Capture the cell that displays the provided text and extract its [x, y] central coordinate. 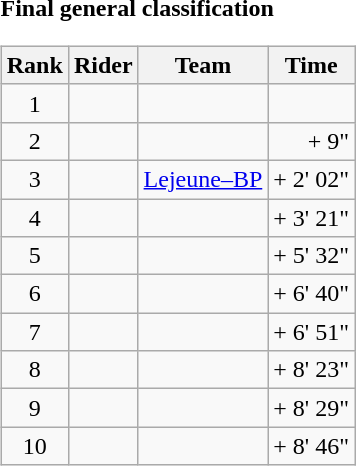
Rider [103, 65]
+ 8' 23" [312, 370]
Team [203, 65]
4 [34, 217]
+ 3' 21" [312, 217]
+ 8' 46" [312, 446]
1 [34, 103]
6 [34, 294]
7 [34, 332]
Rank [34, 65]
+ 5' 32" [312, 256]
+ 8' 29" [312, 408]
8 [34, 370]
10 [34, 446]
9 [34, 408]
+ 9" [312, 141]
Time [312, 65]
2 [34, 141]
+ 2' 02" [312, 179]
Lejeune–BP [203, 179]
5 [34, 256]
+ 6' 51" [312, 332]
3 [34, 179]
+ 6' 40" [312, 294]
